Search for the cell housing the specified text and yield its (X, Y) center coordinate. 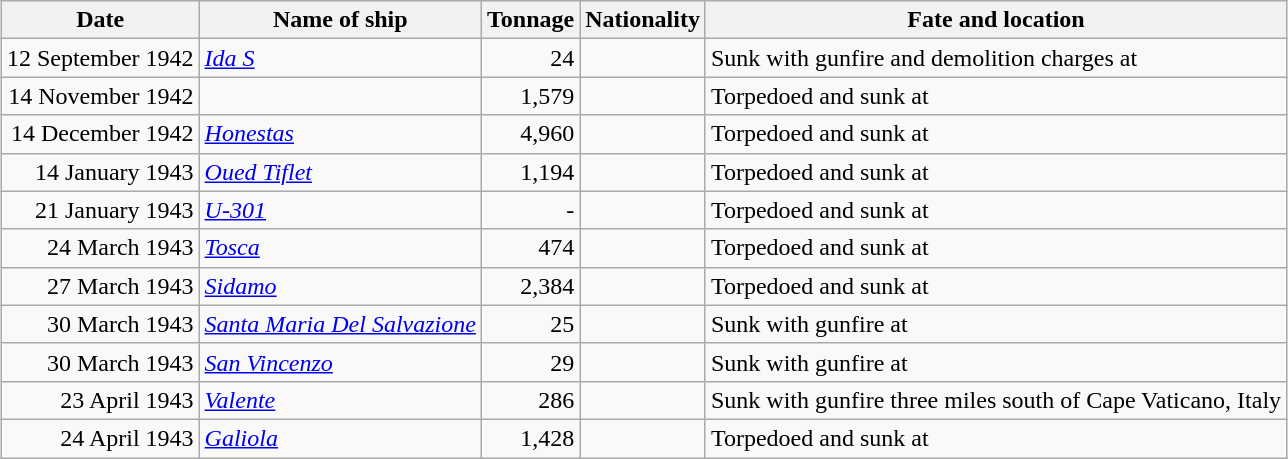
Sunk with gunfire three miles south of Cape Vaticano, Italy (996, 400)
San Vincenzo (340, 362)
4,960 (530, 134)
Date (100, 20)
24 March 1943 (100, 248)
474 (530, 248)
Tosca (340, 248)
Valente (340, 400)
Sidamo (340, 286)
12 September 1942 (100, 58)
- (530, 210)
Oued Tiflet (340, 172)
14 November 1942 (100, 96)
Sunk with gunfire and demolition charges at (996, 58)
Galiola (340, 438)
24 (530, 58)
Fate and location (996, 20)
Tonnage (530, 20)
Santa Maria Del Salvazione (340, 324)
1,579 (530, 96)
Honestas (340, 134)
25 (530, 324)
U-301 (340, 210)
Nationality (643, 20)
286 (530, 400)
27 March 1943 (100, 286)
14 January 1943 (100, 172)
24 April 1943 (100, 438)
2,384 (530, 286)
Name of ship (340, 20)
14 December 1942 (100, 134)
Ida S (340, 58)
1,194 (530, 172)
1,428 (530, 438)
29 (530, 362)
23 April 1943 (100, 400)
21 January 1943 (100, 210)
